Identify which cell holds the provided text, then report its (x, y) central coordinate. 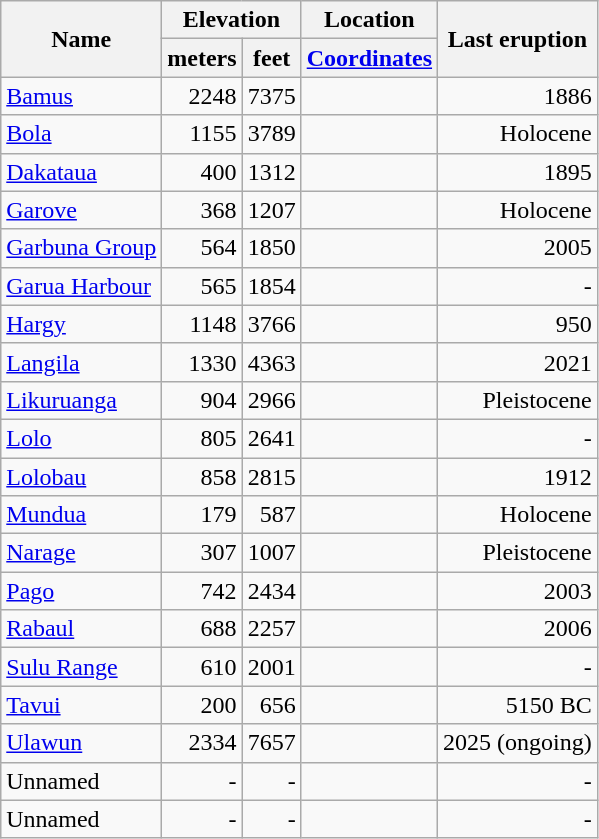
Lolobau (82, 477)
3789 (272, 134)
2334 (202, 743)
Lolo (82, 438)
179 (202, 515)
2248 (202, 96)
Dakataua (82, 172)
Ulawun (82, 743)
Garove (82, 210)
2815 (272, 477)
meters (202, 58)
Name (82, 39)
2006 (518, 629)
Pago (82, 591)
805 (202, 438)
742 (202, 591)
Garbuna Group (82, 248)
587 (272, 515)
Rabaul (82, 629)
1207 (272, 210)
Hargy (82, 324)
368 (202, 210)
3766 (272, 324)
565 (202, 286)
4363 (272, 362)
656 (272, 705)
Mundua (82, 515)
Bamus (82, 96)
400 (202, 172)
1854 (272, 286)
Likuruanga (82, 400)
Elevation (232, 20)
1330 (202, 362)
904 (202, 400)
307 (202, 553)
2257 (272, 629)
7375 (272, 96)
1912 (518, 477)
2434 (272, 591)
Narage (82, 553)
610 (202, 667)
1312 (272, 172)
2003 (518, 591)
Tavui (82, 705)
2966 (272, 400)
5150 BC (518, 705)
1886 (518, 96)
2001 (272, 667)
Last eruption (518, 39)
200 (202, 705)
Sulu Range (82, 667)
Coordinates (369, 58)
1007 (272, 553)
858 (202, 477)
2021 (518, 362)
1895 (518, 172)
feet (272, 58)
688 (202, 629)
2005 (518, 248)
2025 (ongoing) (518, 743)
Langila (82, 362)
7657 (272, 743)
950 (518, 324)
1850 (272, 248)
2641 (272, 438)
Location (369, 20)
564 (202, 248)
Bola (82, 134)
1148 (202, 324)
Garua Harbour (82, 286)
1155 (202, 134)
